For the text-containing cell, return its midpoint in [x, y] coordinate format. 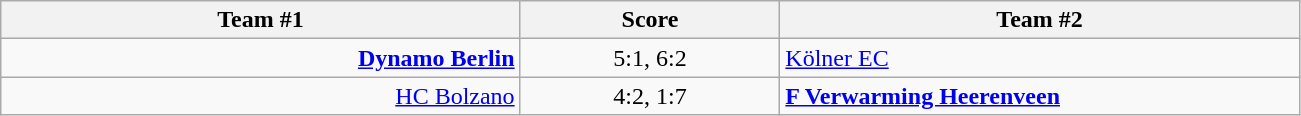
Dynamo Berlin [260, 58]
Score [650, 20]
4:2, 1:7 [650, 96]
HC Bolzano [260, 96]
Team #1 [260, 20]
Kölner EC [1040, 58]
Team #2 [1040, 20]
F Verwarming Heerenveen [1040, 96]
5:1, 6:2 [650, 58]
